Detect which cell encompasses the target text, then output its [X, Y] center coordinate. 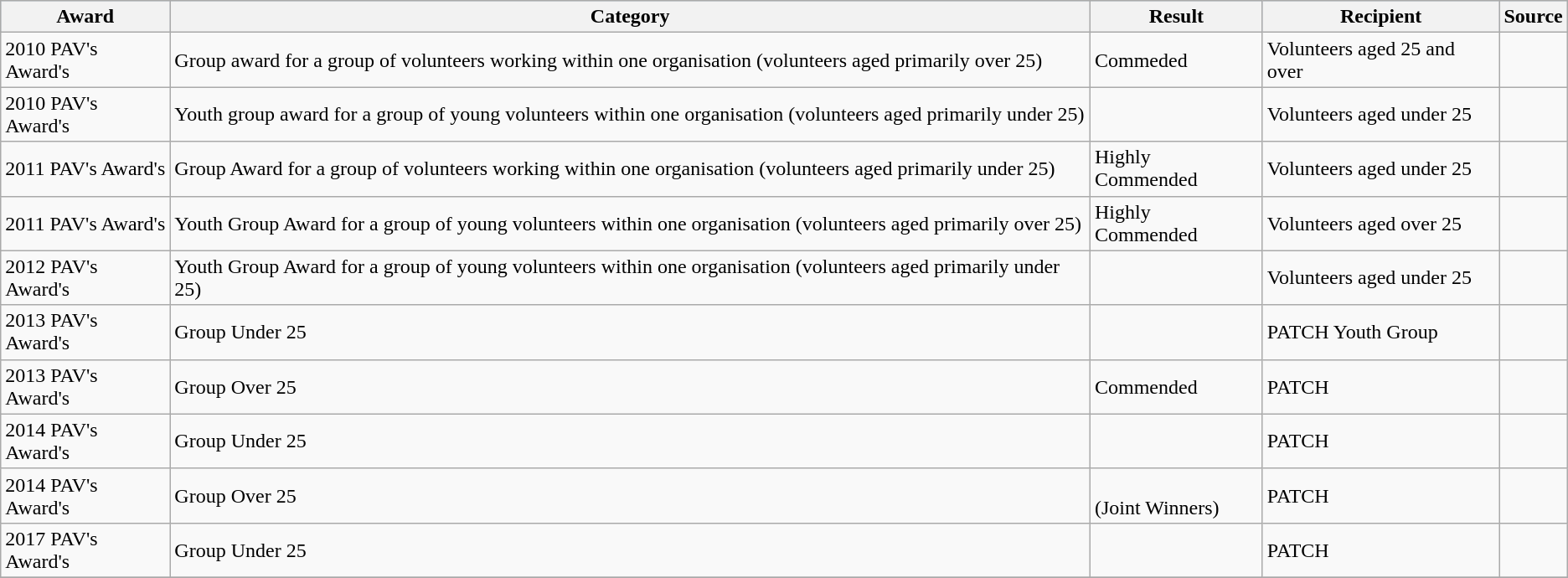
(Joint Winners) [1176, 496]
Recipient [1380, 17]
Group award for a group of volunteers working within one organisation (volunteers aged primarily over 25) [630, 60]
Youth group award for a group of young volunteers within one organisation (volunteers aged primarily under 25) [630, 114]
Award [85, 17]
Group Award for a group of volunteers working within one organisation (volunteers aged primarily under 25) [630, 169]
Category [630, 17]
Volunteers aged over 25 [1380, 223]
Commended [1176, 387]
Volunteers aged 25 and over [1380, 60]
PATCH Youth Group [1380, 332]
2012 PAV's Award's [85, 278]
2017 PAV's Award's [85, 550]
Youth Group Award for a group of young volunteers within one organisation (volunteers aged primarily over 25) [630, 223]
Result [1176, 17]
Commeded [1176, 60]
Source [1533, 17]
Youth Group Award for a group of young volunteers within one organisation (volunteers aged primarily under 25) [630, 278]
